Detect which cell encompasses the target text, then output its [X, Y] center coordinate. 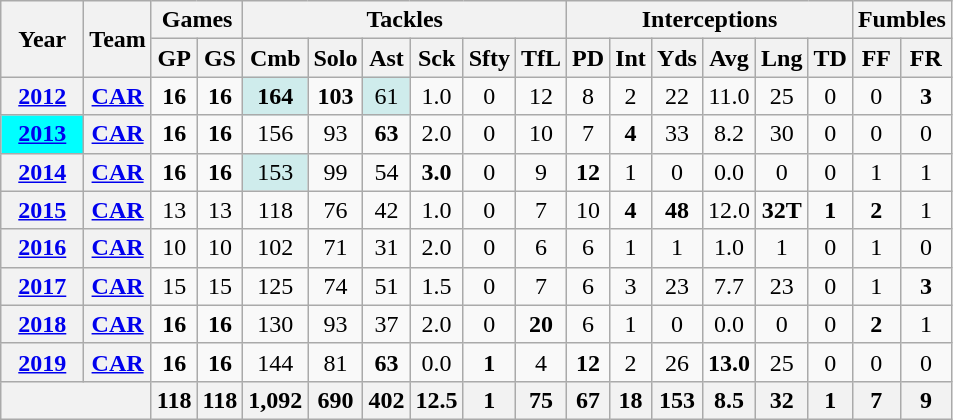
1.5 [436, 286]
Cmb [276, 58]
TD [830, 58]
Ast [386, 58]
42 [386, 210]
81 [336, 362]
GS [220, 58]
Yds [676, 58]
130 [276, 324]
2015 [42, 210]
164 [276, 96]
2018 [42, 324]
71 [336, 248]
26 [676, 362]
102 [276, 248]
PD [588, 58]
22 [676, 96]
Fumbles [902, 20]
690 [336, 400]
61 [386, 96]
Games [197, 20]
144 [276, 362]
402 [386, 400]
7.7 [728, 286]
48 [676, 210]
8 [588, 96]
TfL [542, 58]
12.0 [728, 210]
Team [118, 39]
2014 [42, 172]
31 [386, 248]
2012 [42, 96]
Lng [782, 58]
Solo [336, 58]
Avg [728, 58]
32T [782, 210]
2013 [42, 134]
33 [676, 134]
76 [336, 210]
Interceptions [710, 20]
8.5 [728, 400]
54 [386, 172]
Year [42, 39]
2017 [42, 286]
99 [336, 172]
30 [782, 134]
11.0 [728, 96]
Tackles [405, 20]
18 [631, 400]
Int [631, 58]
Sck [436, 58]
2016 [42, 248]
103 [336, 96]
37 [386, 324]
Sfty [489, 58]
32 [782, 400]
75 [542, 400]
GP [174, 58]
125 [276, 286]
1,092 [276, 400]
13.0 [728, 362]
156 [276, 134]
20 [542, 324]
74 [336, 286]
12.5 [436, 400]
FF [876, 58]
8.2 [728, 134]
3.0 [436, 172]
FR [926, 58]
67 [588, 400]
51 [386, 286]
2019 [42, 362]
